Capture the cell that displays the provided text and extract its [x, y] central coordinate. 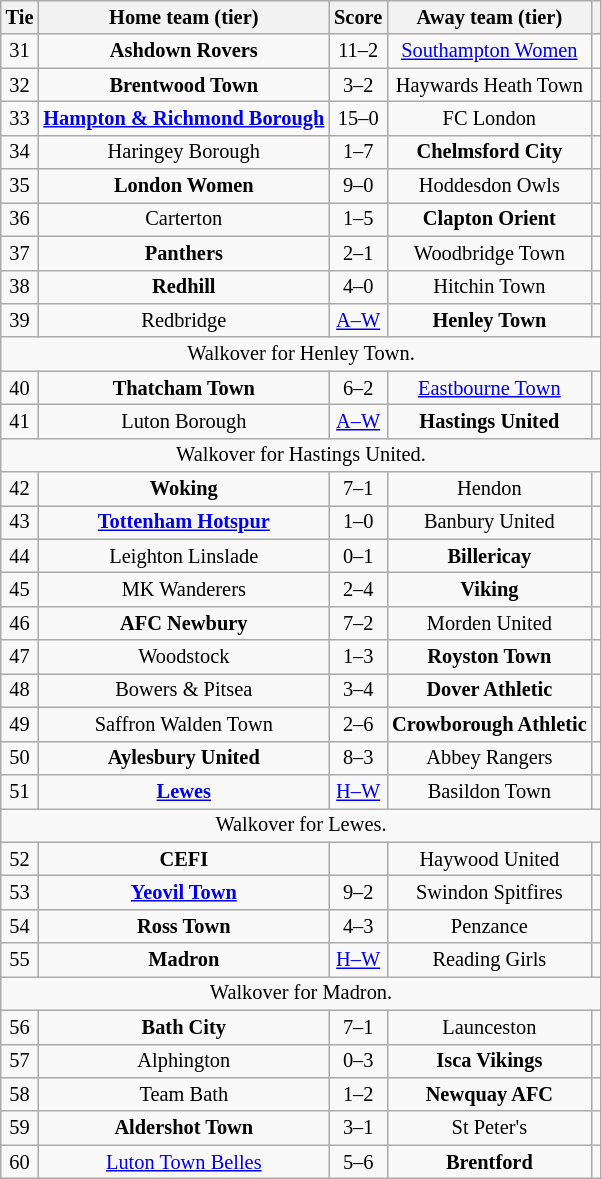
15–0 [358, 118]
MK Wanderers [184, 589]
43 [20, 522]
42 [20, 489]
2–6 [358, 724]
Luton Town Belles [184, 1162]
Yeovil Town [184, 892]
8–3 [358, 758]
37 [20, 253]
Ashdown Rovers [184, 51]
Walkover for Madron. [301, 993]
51 [20, 791]
0–3 [358, 1061]
39 [20, 320]
Tie [20, 17]
Morden United [489, 623]
Redhill [184, 287]
32 [20, 85]
Panthers [184, 253]
2–1 [358, 253]
Crowborough Athletic [489, 724]
33 [20, 118]
3–1 [358, 1128]
CEFI [184, 859]
Away team (tier) [489, 17]
Brentford [489, 1162]
9–2 [358, 892]
AFC Newbury [184, 623]
Walkover for Hastings United. [301, 455]
Newquay AFC [489, 1094]
Aylesbury United [184, 758]
Banbury United [489, 522]
Launceston [489, 1027]
Hastings United [489, 421]
Hoddesdon Owls [489, 186]
FC London [489, 118]
Home team (tier) [184, 17]
Alphington [184, 1061]
Leighton Linslade [184, 556]
Tottenham Hotspur [184, 522]
Redbridge [184, 320]
52 [20, 859]
Henley Town [489, 320]
45 [20, 589]
Chelmsford City [489, 152]
Walkover for Henley Town. [301, 354]
41 [20, 421]
Thatcham Town [184, 388]
Bath City [184, 1027]
57 [20, 1061]
55 [20, 960]
Abbey Rangers [489, 758]
Walkover for Lewes. [301, 825]
Madron [184, 960]
Swindon Spitfires [489, 892]
54 [20, 926]
Haywood United [489, 859]
Woodbridge Town [489, 253]
Isca Vikings [489, 1061]
Dover Athletic [489, 690]
1–0 [358, 522]
St Peter's [489, 1128]
60 [20, 1162]
Southampton Women [489, 51]
46 [20, 623]
Aldershot Town [184, 1128]
31 [20, 51]
9–0 [358, 186]
47 [20, 657]
3–2 [358, 85]
59 [20, 1128]
44 [20, 556]
4–3 [358, 926]
Luton Borough [184, 421]
Basildon Town [489, 791]
56 [20, 1027]
Haringey Borough [184, 152]
Hampton & Richmond Borough [184, 118]
Hitchin Town [489, 287]
Bowers & Pitsea [184, 690]
Ross Town [184, 926]
6–2 [358, 388]
11–2 [358, 51]
Eastbourne Town [489, 388]
Carterton [184, 219]
49 [20, 724]
35 [20, 186]
Clapton Orient [489, 219]
36 [20, 219]
53 [20, 892]
1–2 [358, 1094]
4–0 [358, 287]
Saffron Walden Town [184, 724]
Billericay [489, 556]
1–7 [358, 152]
Brentwood Town [184, 85]
0–1 [358, 556]
38 [20, 287]
58 [20, 1094]
Woodstock [184, 657]
1–5 [358, 219]
2–4 [358, 589]
Score [358, 17]
1–3 [358, 657]
Team Bath [184, 1094]
Viking [489, 589]
Penzance [489, 926]
Haywards Heath Town [489, 85]
Hendon [489, 489]
3–4 [358, 690]
Woking [184, 489]
Reading Girls [489, 960]
34 [20, 152]
5–6 [358, 1162]
London Women [184, 186]
48 [20, 690]
Royston Town [489, 657]
7–2 [358, 623]
40 [20, 388]
50 [20, 758]
Lewes [184, 791]
